Locate the cell with the specified text and output its [X, Y] center coordinate. 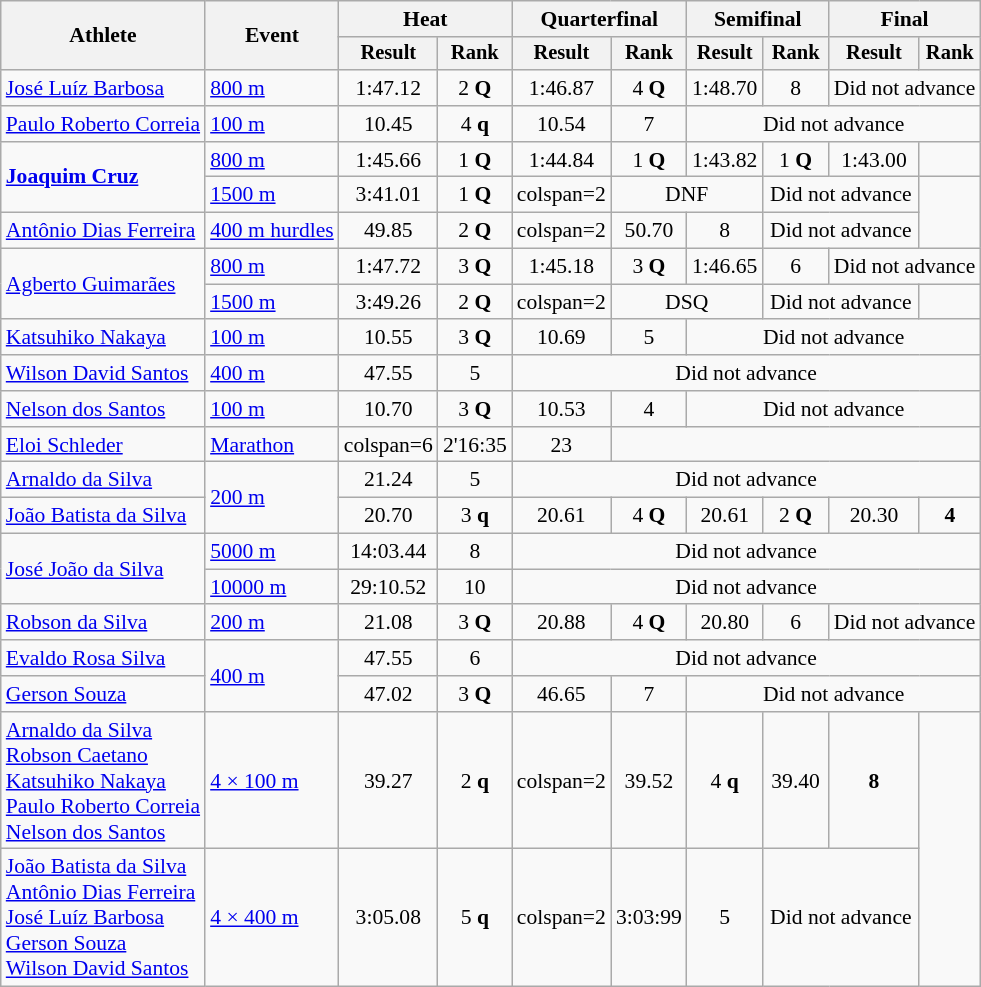
2 q [475, 781]
4 × 400 m [272, 918]
20.88 [562, 623]
1:46.65 [724, 267]
10.45 [388, 124]
Arnaldo da SilvaRobson CaetanoKatsuhiko NakayaPaulo Roberto CorreiaNelson dos Santos [103, 781]
Joaquim Cruz [103, 178]
Marathon [272, 445]
46.65 [562, 694]
Paulo Roberto Correia [103, 124]
Heat [426, 19]
João Batista da SilvaAntônio Dias FerreiraJosé Luíz BarbosaGerson SouzaWilson David Santos [103, 918]
DNF [687, 195]
1:45.18 [562, 267]
3 q [475, 516]
400 m hurdles [272, 231]
47.02 [388, 694]
Robson da Silva [103, 623]
Wilson David Santos [103, 373]
29:10.52 [388, 587]
14:03.44 [388, 552]
10000 m [272, 587]
Nelson dos Santos [103, 409]
21.08 [388, 623]
3:05.08 [388, 918]
1:47.12 [388, 88]
colspan=6 [388, 445]
3:03:99 [649, 918]
Final [905, 19]
1:48.70 [724, 88]
21.24 [388, 480]
10.70 [388, 409]
5 q [475, 918]
39.52 [649, 781]
39.27 [388, 781]
20.30 [874, 516]
10 [475, 587]
10.69 [562, 338]
10.53 [562, 409]
1:43.00 [874, 160]
Athlete [103, 36]
10.55 [388, 338]
20.70 [388, 516]
Antônio Dias Ferreira [103, 231]
Katsuhiko Nakaya [103, 338]
Semifinal [758, 19]
José João da Silva [103, 570]
4 × 100 m [272, 781]
Event [272, 36]
José Luíz Barbosa [103, 88]
1:46.87 [562, 88]
39.40 [795, 781]
João Batista da Silva [103, 516]
Eloi Schleder [103, 445]
Gerson Souza [103, 694]
Agberto Guimarães [103, 284]
Quarterfinal [600, 19]
23 [562, 445]
3:41.01 [388, 195]
20.80 [724, 623]
2'16:35 [475, 445]
49.85 [388, 231]
Arnaldo da Silva [103, 480]
Evaldo Rosa Silva [103, 658]
3:49.26 [388, 302]
1:44.84 [562, 160]
5000 m [272, 552]
1:47.72 [388, 267]
50.70 [649, 231]
10.54 [562, 124]
1:43.82 [724, 160]
1:45.66 [388, 160]
DSQ [687, 302]
